For the text-containing cell, return its midpoint in (X, Y) coordinate format. 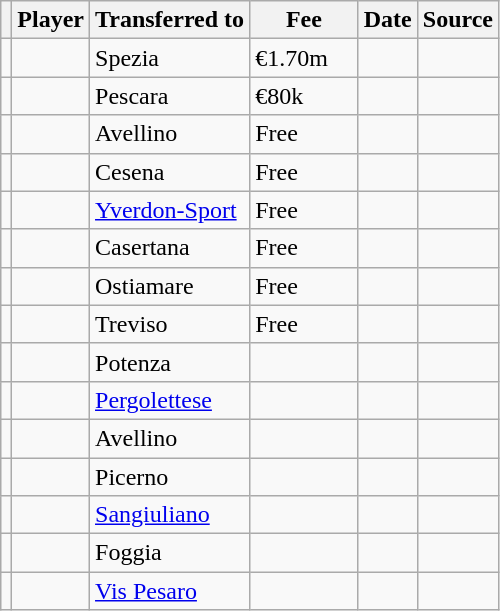
Cesena (170, 172)
Foggia (170, 553)
Transferred to (170, 20)
Potenza (170, 362)
Fee (304, 20)
Ostiamare (170, 286)
Casertana (170, 248)
Sangiuliano (170, 515)
Vis Pesaro (170, 591)
Yverdon-Sport (170, 210)
Treviso (170, 324)
€1.70m (304, 58)
Date (388, 20)
Player (51, 20)
€80k (304, 96)
Source (458, 20)
Pergolettese (170, 400)
Pescara (170, 96)
Spezia (170, 58)
Picerno (170, 477)
